Identify which cell holds the provided text, then report its (x, y) central coordinate. 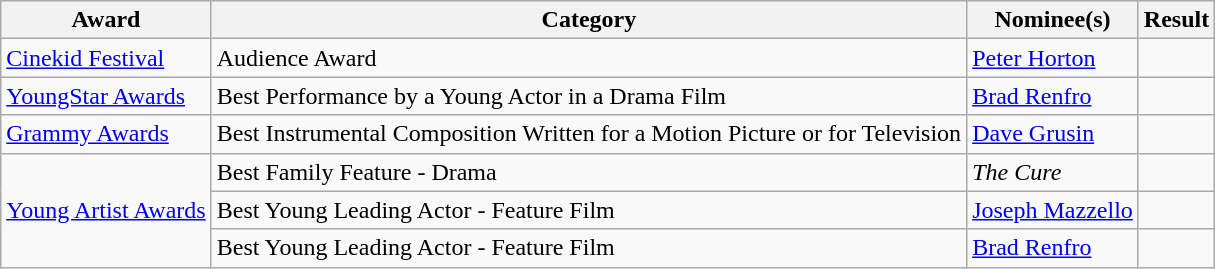
Category (588, 20)
Audience Award (588, 58)
Best Family Feature - Drama (588, 172)
Dave Grusin (1053, 134)
Peter Horton (1053, 58)
Award (106, 20)
The Cure (1053, 172)
Best Instrumental Composition Written for a Motion Picture or for Television (588, 134)
Cinekid Festival (106, 58)
Grammy Awards (106, 134)
Best Performance by a Young Actor in a Drama Film (588, 96)
Joseph Mazzello (1053, 210)
YoungStar Awards (106, 96)
Young Artist Awards (106, 210)
Nominee(s) (1053, 20)
Result (1176, 20)
